From the cell containing the given text, extract its center point as [X, Y] coordinate. 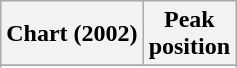
Peak position [189, 34]
Chart (2002) [72, 34]
